Output the [x, y] coordinate of the center of the cell containing the given text.  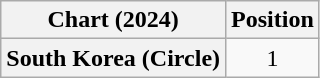
Position [273, 20]
South Korea (Circle) [114, 58]
Chart (2024) [114, 20]
1 [273, 58]
